From the cell containing the given text, extract its center point as (x, y) coordinate. 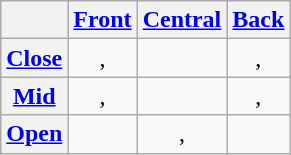
Front (102, 20)
Close (34, 58)
Mid (34, 96)
Open (34, 134)
Central (182, 20)
Back (258, 20)
